For the text-containing cell, return its midpoint in (x, y) coordinate format. 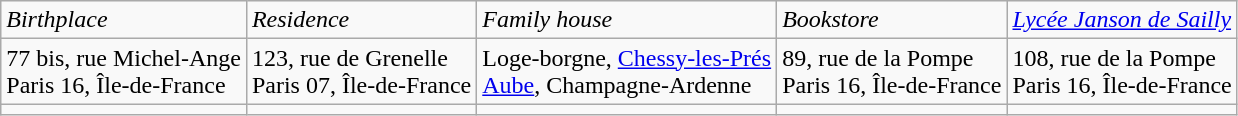
Birthplace (124, 20)
Residence (361, 20)
Family house (627, 20)
Lycée Janson de Sailly (1122, 20)
123, rue de Grenelle Paris 07, Île-de-France (361, 72)
89, rue de la Pompe Paris 16, Île-de-France (892, 72)
108, rue de la PompeParis 16, Île-de-France (1122, 72)
77 bis, rue Michel-Ange Paris 16, Île-de-France (124, 72)
Loge-borgne, Chessy-les-Prés Aube, Champagne-Ardenne (627, 72)
Bookstore (892, 20)
